For the text-containing cell, return its midpoint in (X, Y) coordinate format. 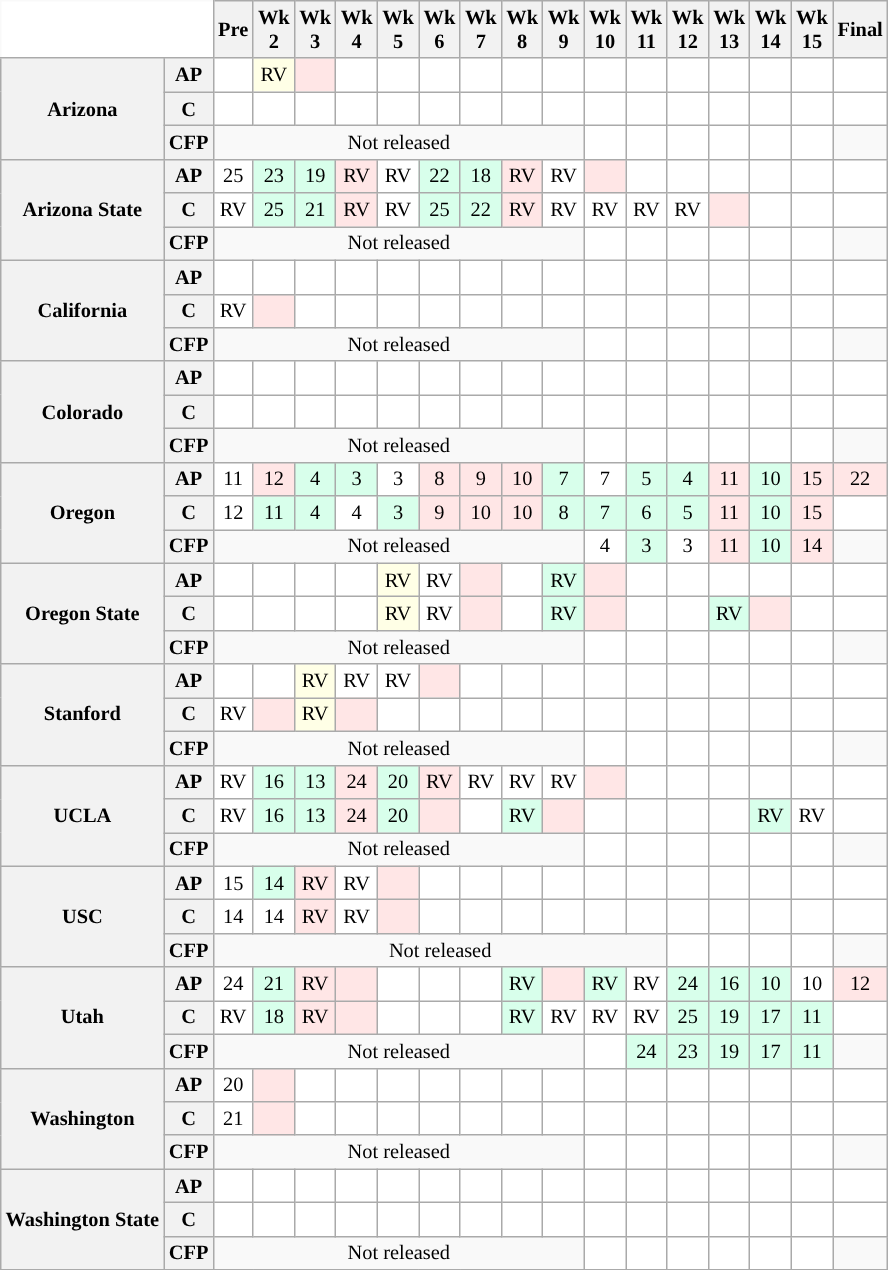
Pre (233, 29)
Arizona State (82, 210)
Wk3 (316, 29)
Stanford (82, 714)
Wk12 (688, 29)
Wk15 (812, 29)
Wk5 (398, 29)
Wk7 (480, 29)
Oregon State (82, 614)
Washington (82, 1118)
UCLA (82, 816)
Arizona (82, 108)
Wk2 (274, 29)
Wk13 (728, 29)
Wk14 (770, 29)
Wk6 (440, 29)
Final (860, 29)
Wk11 (646, 29)
Wk9 (564, 29)
Wk4 (356, 29)
USC (82, 916)
Wk10 (604, 29)
Colorado (82, 412)
Washington State (82, 1220)
California (82, 310)
Oregon (82, 512)
Utah (82, 1018)
6 (646, 513)
Wk8 (522, 29)
